Return (X, Y) of the center of cell containing provided text 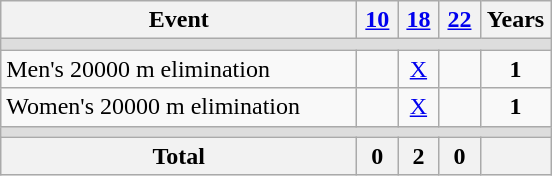
Women's 20000 m elimination (179, 107)
22 (460, 20)
Event (179, 20)
Men's 20000 m elimination (179, 69)
2 (418, 156)
10 (378, 20)
18 (418, 20)
Years (516, 20)
Total (179, 156)
